Find where the given text appears and provide that cell's center as (x, y) coordinate. 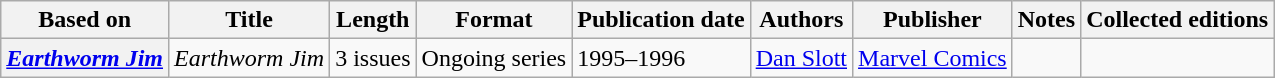
Title (250, 20)
Ongoing series (494, 58)
Collected editions (1178, 20)
Based on (85, 20)
Dan Slott (801, 58)
Authors (801, 20)
1995–1996 (661, 58)
Notes (1046, 20)
3 issues (373, 58)
Marvel Comics (933, 58)
Format (494, 20)
Publication date (661, 20)
Publisher (933, 20)
Length (373, 20)
